Return (X, Y) of the center of cell containing provided text 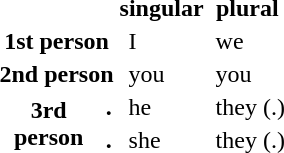
I (166, 41)
he (166, 107)
you (166, 74)
. (108, 107)
